Return the (X, Y) coordinate for the center point of the cell that contains the specified text.  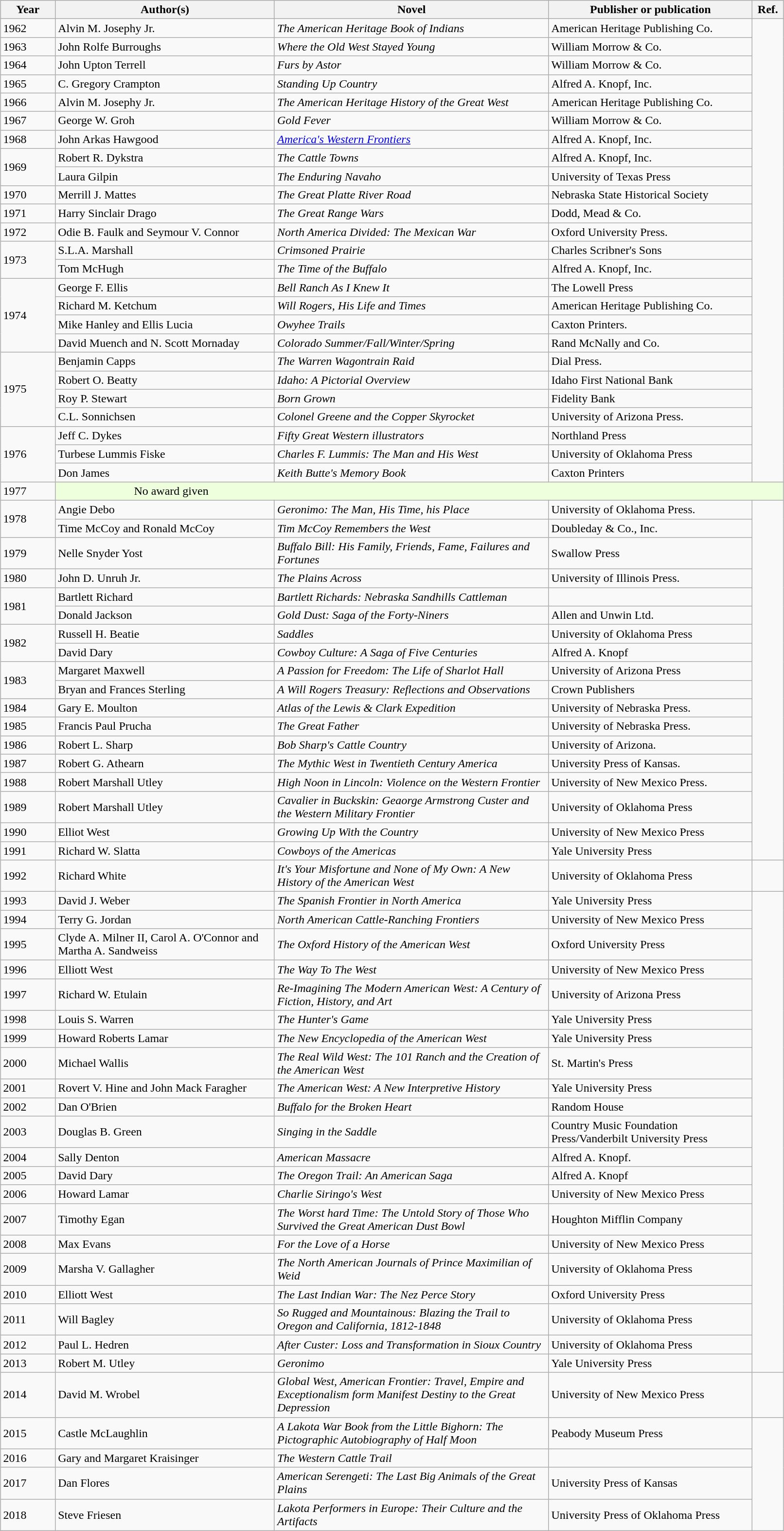
The Last Indian War: The Nez Perce Story (411, 1295)
University Press of Kansas. (651, 763)
1982 (28, 643)
1998 (28, 1020)
1992 (28, 876)
2005 (28, 1175)
University of New Mexico Press. (651, 782)
University of Texas Press (651, 176)
Atlas of the Lewis & Clark Expedition (411, 708)
1995 (28, 945)
Will Bagley (165, 1319)
Clyde A. Milner II, Carol A. O'Connor and Martha A. Sandweiss (165, 945)
2011 (28, 1319)
1990 (28, 832)
A Will Rogers Treasury: Reflections and Observations (411, 689)
Tom McHugh (165, 269)
Dial Press. (651, 361)
Max Evans (165, 1244)
The Plains Across (411, 578)
Robert O. Beatty (165, 380)
1980 (28, 578)
2006 (28, 1194)
Robert G. Athearn (165, 763)
The American West: A New Interpretive History (411, 1088)
1972 (28, 232)
No award given (419, 491)
Nelle Snyder Yost (165, 554)
The Warren Wagontrain Raid (411, 361)
Robert R. Dykstra (165, 158)
Dan Flores (165, 1483)
Allen and Unwin Ltd. (651, 615)
Novel (411, 10)
The Enduring Navaho (411, 176)
1966 (28, 102)
1977 (28, 491)
Charlie Siringo's West (411, 1194)
The Cattle Towns (411, 158)
2000 (28, 1063)
2003 (28, 1132)
John Upton Terrell (165, 65)
2008 (28, 1244)
Bell Ranch As I Knew It (411, 288)
1988 (28, 782)
Colonel Greene and the Copper Skyrocket (411, 417)
Fidelity Bank (651, 398)
S.L.A. Marshall (165, 251)
Dodd, Mead & Co. (651, 213)
The Hunter's Game (411, 1020)
2001 (28, 1088)
Saddles (411, 634)
Growing Up With the Country (411, 832)
David J. Weber (165, 901)
St. Martin's Press (651, 1063)
1986 (28, 745)
Robert L. Sharp (165, 745)
Charles Scribner's Sons (651, 251)
Cowboy Culture: A Saga of Five Centuries (411, 652)
The Spanish Frontier in North America (411, 901)
1973 (28, 260)
Country Music Foundation Press/Vanderbilt University Press (651, 1132)
Colorado Summer/Fall/Winter/Spring (411, 343)
Owyhee Trails (411, 324)
John Rolfe Burroughs (165, 47)
Harry Sinclair Drago (165, 213)
Richard M. Ketchum (165, 306)
Idaho: A Pictorial Overview (411, 380)
Russell H. Beatie (165, 634)
The Lowell Press (651, 288)
The North American Journals of Prince Maximilian of Weid (411, 1270)
The American Heritage History of the Great West (411, 102)
1976 (28, 454)
Don James (165, 472)
2015 (28, 1433)
Alfred A. Knopf. (651, 1157)
Buffalo Bill: His Family, Friends, Fame, Failures and Fortunes (411, 554)
Bartlett Richard (165, 597)
Jeff C. Dykes (165, 435)
Richard W. Etulain (165, 994)
Richard W. Slatta (165, 851)
Where the Old West Stayed Young (411, 47)
1981 (28, 606)
Gary and Margaret Kraisinger (165, 1458)
Furs by Astor (411, 65)
After Custer: Loss and Transformation in Sioux Country (411, 1345)
Geronimo: The Man, His Time, his Place (411, 509)
1962 (28, 28)
A Passion for Freedom: The Life of Sharlot Hall (411, 671)
Steve Friesen (165, 1515)
Donald Jackson (165, 615)
1999 (28, 1038)
Benjamin Capps (165, 361)
1991 (28, 851)
Odie B. Faulk and Seymour V. Connor (165, 232)
1978 (28, 519)
American Massacre (411, 1157)
2002 (28, 1107)
America's Western Frontiers (411, 139)
Geronimo (411, 1363)
1968 (28, 139)
North America Divided: The Mexican War (411, 232)
1984 (28, 708)
University Press of Kansas (651, 1483)
The Mythic West in Twentieth Century America (411, 763)
Gold Dust: Saga of the Forty-Niners (411, 615)
University of Illinois Press. (651, 578)
Crown Publishers (651, 689)
Re-Imagining The Modern American West: A Century of Fiction, History, and Art (411, 994)
1979 (28, 554)
Oxford University Press. (651, 232)
The Great Range Wars (411, 213)
Robert M. Utley (165, 1363)
North American Cattle-Ranching Frontiers (411, 919)
2013 (28, 1363)
Houghton Mifflin Company (651, 1219)
Fifty Great Western illustrators (411, 435)
The Oxford History of the American West (411, 945)
Cowboys of the Americas (411, 851)
So Rugged and Mountainous: Blazing the Trail to Oregon and California, 1812-1848 (411, 1319)
University of Arizona. (651, 745)
The Real Wild West: The 101 Ranch and the Creation of the American West (411, 1063)
Elliot West (165, 832)
1965 (28, 84)
Louis S. Warren (165, 1020)
It's Your Misfortune and None of My Own: A New History of the American West (411, 876)
1989 (28, 807)
1997 (28, 994)
1996 (28, 970)
Mike Hanley and Ellis Lucia (165, 324)
University of Oklahoma Press. (651, 509)
1963 (28, 47)
1975 (28, 389)
A Lakota War Book from the Little Bighorn: The Pictographic Autobiography of Half Moon (411, 1433)
Singing in the Saddle (411, 1132)
Cavalier in Buckskin: Geaorge Armstrong Custer and the Western Military Frontier (411, 807)
The Oregon Trail: An American Saga (411, 1175)
Nebraska State Historical Society (651, 195)
Francis Paul Prucha (165, 726)
Merrill J. Mattes (165, 195)
The Time of the Buffalo (411, 269)
1970 (28, 195)
Bob Sharp's Cattle Country (411, 745)
2018 (28, 1515)
2004 (28, 1157)
Swallow Press (651, 554)
The Worst hard Time: The Untold Story of Those Who Survived the Great American Dust Bowl (411, 1219)
C.L. Sonnichsen (165, 417)
Ref. (768, 10)
David M. Wrobel (165, 1395)
The New Encyclopedia of the American West (411, 1038)
Howard Lamar (165, 1194)
Marsha V. Gallagher (165, 1270)
Gold Fever (411, 121)
Author(s) (165, 10)
Laura Gilpin (165, 176)
Keith Butte's Memory Book (411, 472)
2016 (28, 1458)
Rovert V. Hine and John Mack Faragher (165, 1088)
Rand McNally and Co. (651, 343)
C. Gregory Crampton (165, 84)
The American Heritage Book of Indians (411, 28)
University Press of Oklahoma Press (651, 1515)
Random House (651, 1107)
2012 (28, 1345)
Michael Wallis (165, 1063)
Buffalo for the Broken Heart (411, 1107)
Gary E. Moulton (165, 708)
1964 (28, 65)
John D. Unruh Jr. (165, 578)
Turbese Lummis Fiske (165, 454)
Bryan and Frances Sterling (165, 689)
2010 (28, 1295)
Bartlett Richards: Nebraska Sandhills Cattleman (411, 597)
Charles F. Lummis: The Man and His West (411, 454)
Timothy Egan (165, 1219)
The Western Cattle Trail (411, 1458)
1993 (28, 901)
Global West, American Frontier: Travel, Empire and Exceptionalism form Manifest Destiny to the Great Depression (411, 1395)
Terry G. Jordan (165, 919)
Idaho First National Bank (651, 380)
Dan O'Brien (165, 1107)
The Way To The West (411, 970)
Year (28, 10)
Sally Denton (165, 1157)
1987 (28, 763)
1967 (28, 121)
Time McCoy and Ronald McCoy (165, 528)
Born Grown (411, 398)
Roy P. Stewart (165, 398)
John Arkas Hawgood (165, 139)
For the Love of a Horse (411, 1244)
1974 (28, 315)
1994 (28, 919)
2007 (28, 1219)
American Serengeti: The Last Big Animals of the Great Plains (411, 1483)
Caxton Printers (651, 472)
University of Arizona Press. (651, 417)
1983 (28, 680)
1985 (28, 726)
Douglas B. Green (165, 1132)
High Noon in Lincoln: Violence on the Western Frontier (411, 782)
1969 (28, 167)
George W. Groh (165, 121)
Northland Press (651, 435)
2009 (28, 1270)
Will Rogers, His Life and Times (411, 306)
Peabody Museum Press (651, 1433)
Doubleday & Co., Inc. (651, 528)
Margaret Maxwell (165, 671)
David Muench and N. Scott Mornaday (165, 343)
The Great Platte River Road (411, 195)
2017 (28, 1483)
George F. Ellis (165, 288)
Paul L. Hedren (165, 1345)
Tim McCoy Remembers the West (411, 528)
Howard Roberts Lamar (165, 1038)
2014 (28, 1395)
Richard White (165, 876)
Crimsoned Prairie (411, 251)
Angie Debo (165, 509)
1971 (28, 213)
Publisher or publication (651, 10)
Lakota Performers in Europe: Their Culture and the Artifacts (411, 1515)
Standing Up Country (411, 84)
Caxton Printers. (651, 324)
Castle McLaughlin (165, 1433)
The Great Father (411, 726)
